Capture the cell that displays the provided text and extract its (X, Y) central coordinate. 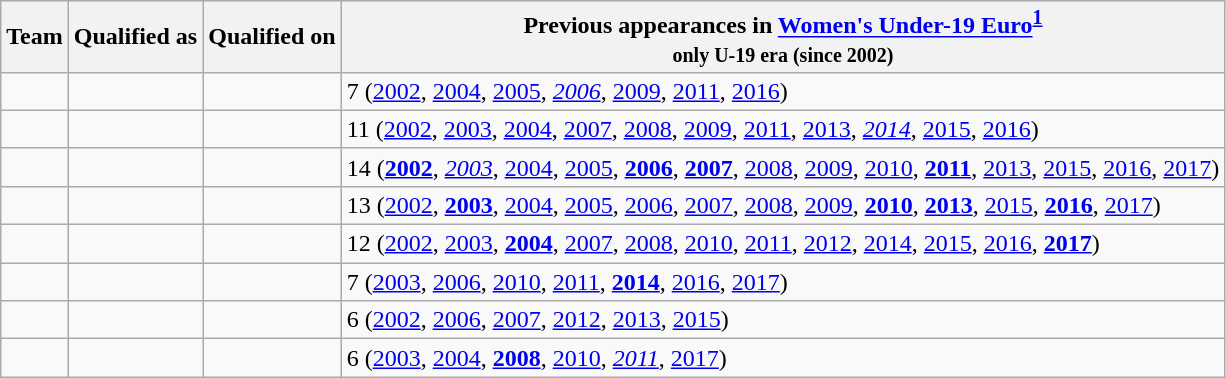
7 (2003, 2006, 2010, 2011, 2014, 2016, 2017) (783, 282)
7 (2002, 2004, 2005, 2006, 2009, 2011, 2016) (783, 91)
12 (2002, 2003, 2004, 2007, 2008, 2010, 2011, 2012, 2014, 2015, 2016, 2017) (783, 244)
Team (35, 37)
Previous appearances in Women's Under-19 Euro1only U-19 era (since 2002) (783, 37)
11 (2002, 2003, 2004, 2007, 2008, 2009, 2011, 2013, 2014, 2015, 2016) (783, 129)
Qualified as (135, 37)
14 (2002, 2003, 2004, 2005, 2006, 2007, 2008, 2009, 2010, 2011, 2013, 2015, 2016, 2017) (783, 167)
Qualified on (272, 37)
6 (2003, 2004, 2008, 2010, 2011, 2017) (783, 358)
13 (2002, 2003, 2004, 2005, 2006, 2007, 2008, 2009, 2010, 2013, 2015, 2016, 2017) (783, 205)
6 (2002, 2006, 2007, 2012, 2013, 2015) (783, 320)
